Search for the cell housing the specified text and yield its (X, Y) center coordinate. 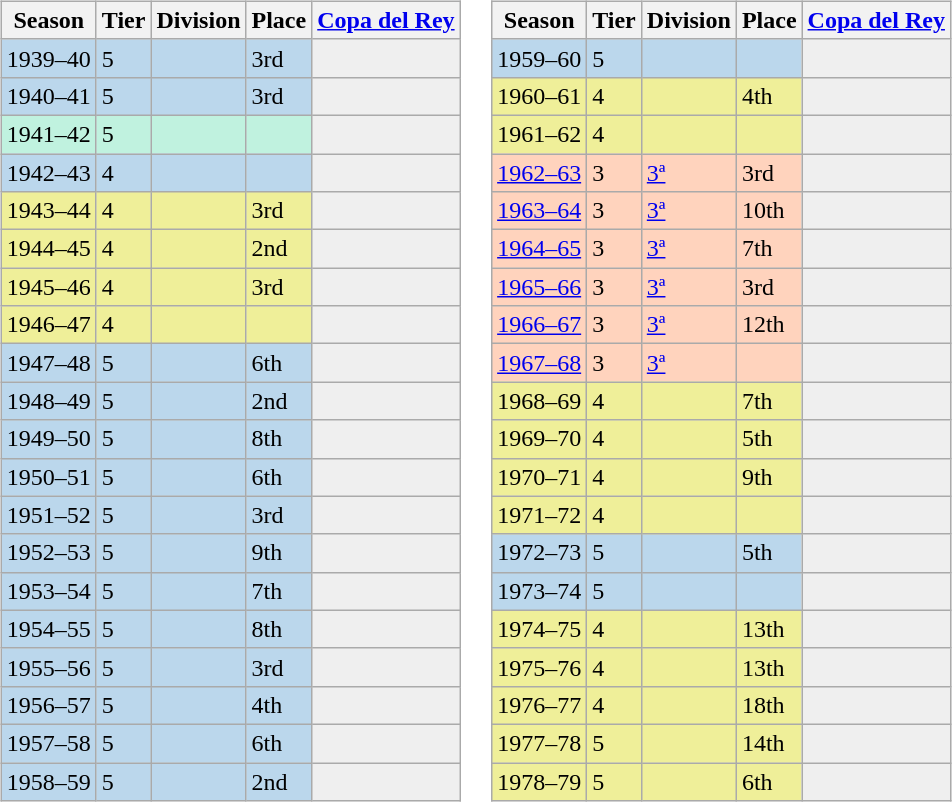
1942–43 (48, 173)
1972–73 (540, 553)
14th (769, 743)
1971–72 (540, 515)
1955–56 (48, 667)
1950–51 (48, 477)
1964–65 (540, 249)
1957–58 (48, 743)
1948–49 (48, 401)
1945–46 (48, 287)
1947–48 (48, 363)
1949–50 (48, 439)
10th (769, 211)
1974–75 (540, 629)
18th (769, 705)
1962–63 (540, 173)
1969–70 (540, 439)
1951–52 (48, 515)
1970–71 (540, 477)
1946–47 (48, 325)
1952–53 (48, 553)
1958–59 (48, 781)
1968–69 (540, 401)
1960–61 (540, 96)
1954–55 (48, 629)
1941–42 (48, 134)
1959–60 (540, 58)
1961–62 (540, 134)
1943–44 (48, 211)
1953–54 (48, 591)
1975–76 (540, 667)
1967–68 (540, 363)
1940–41 (48, 96)
1944–45 (48, 249)
1976–77 (540, 705)
1939–40 (48, 58)
1977–78 (540, 743)
1965–66 (540, 287)
1978–79 (540, 781)
12th (769, 325)
1966–67 (540, 325)
1963–64 (540, 211)
1973–74 (540, 591)
1956–57 (48, 705)
